From the cell containing the given text, extract its center point as [x, y] coordinate. 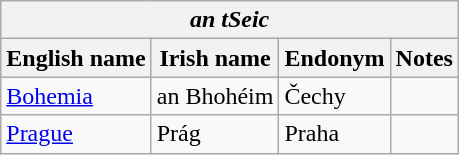
Čechy [334, 96]
Praha [334, 134]
an Bhohéim [215, 96]
Notes [424, 58]
Prague [76, 134]
Bohemia [76, 96]
English name [76, 58]
Endonym [334, 58]
Irish name [215, 58]
an tSeic [230, 20]
Prág [215, 134]
